Find where the given text appears and provide that cell's center as [x, y] coordinate. 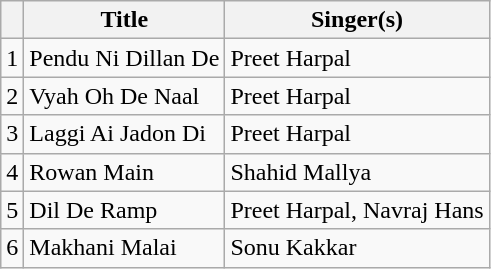
4 [12, 172]
Pendu Ni Dillan De [124, 58]
Vyah Oh De Naal [124, 96]
Sonu Kakkar [357, 248]
1 [12, 58]
Dil De Ramp [124, 210]
3 [12, 134]
6 [12, 248]
Singer(s) [357, 20]
Shahid Mallya [357, 172]
Laggi Ai Jadon Di [124, 134]
2 [12, 96]
Makhani Malai [124, 248]
Title [124, 20]
5 [12, 210]
Rowan Main [124, 172]
Preet Harpal, Navraj Hans [357, 210]
